Find where the given text appears and provide that cell's center as [X, Y] coordinate. 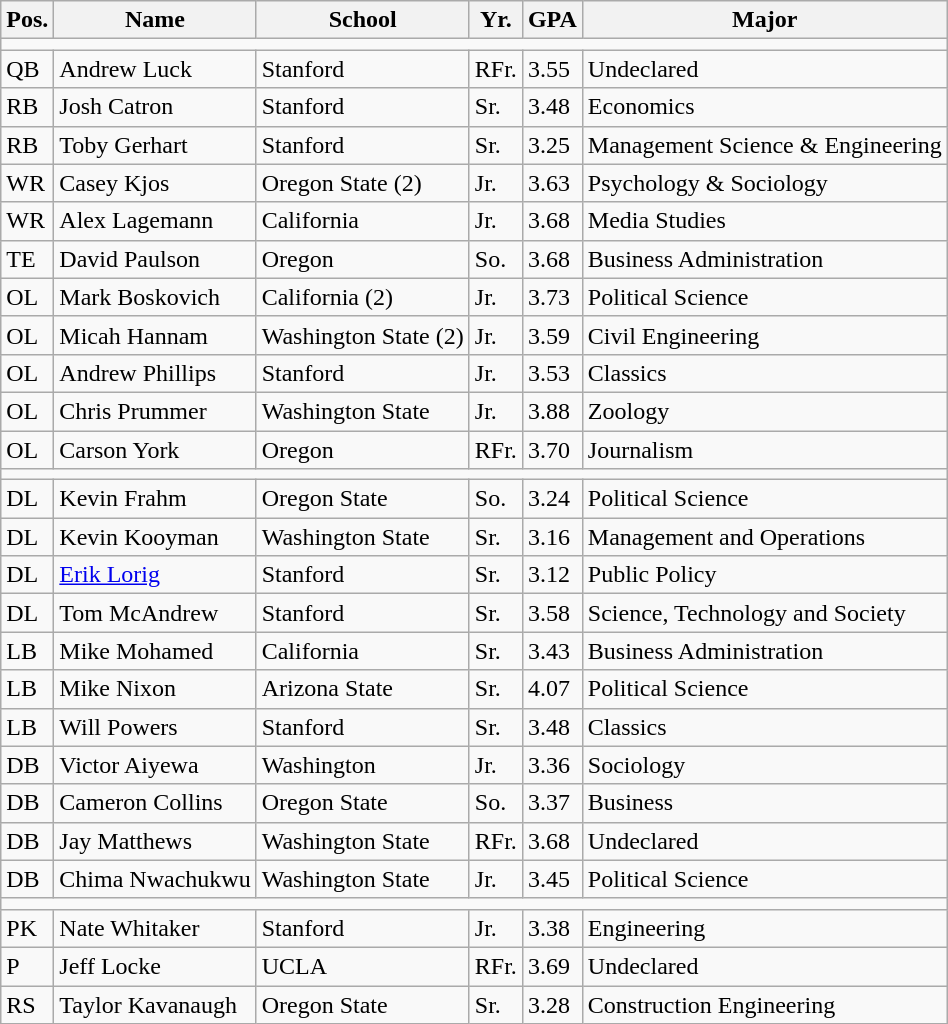
3.43 [552, 651]
Media Studies [764, 221]
Washington State (2) [362, 335]
Will Powers [155, 727]
Victor Aiyewa [155, 765]
Toby Gerhart [155, 145]
Psychology & Sociology [764, 183]
Jeff Locke [155, 966]
Science, Technology and Society [764, 613]
Name [155, 20]
Economics [764, 107]
Carson York [155, 449]
Erik Lorig [155, 575]
Business [764, 803]
Kevin Kooyman [155, 537]
Yr. [496, 20]
UCLA [362, 966]
3.58 [552, 613]
Journalism [764, 449]
Sociology [764, 765]
Cameron Collins [155, 803]
Andrew Phillips [155, 373]
Chima Nwachukwu [155, 879]
California (2) [362, 297]
School [362, 20]
TE [28, 259]
3.16 [552, 537]
3.24 [552, 499]
3.55 [552, 69]
4.07 [552, 689]
PK [28, 928]
Taylor Kavanaugh [155, 1005]
3.53 [552, 373]
3.38 [552, 928]
GPA [552, 20]
Casey Kjos [155, 183]
Public Policy [764, 575]
Josh Catron [155, 107]
David Paulson [155, 259]
RS [28, 1005]
Kevin Frahm [155, 499]
3.28 [552, 1005]
Washington [362, 765]
3.63 [552, 183]
P [28, 966]
3.88 [552, 411]
Chris Prummer [155, 411]
Jay Matthews [155, 841]
Engineering [764, 928]
Construction Engineering [764, 1005]
Andrew Luck [155, 69]
3.37 [552, 803]
3.12 [552, 575]
Tom McAndrew [155, 613]
Micah Hannam [155, 335]
Management and Operations [764, 537]
3.73 [552, 297]
3.36 [552, 765]
Oregon State (2) [362, 183]
Civil Engineering [764, 335]
Management Science & Engineering [764, 145]
Mike Nixon [155, 689]
3.69 [552, 966]
3.25 [552, 145]
Major [764, 20]
3.45 [552, 879]
Alex Lagemann [155, 221]
Mike Mohamed [155, 651]
3.70 [552, 449]
Zoology [764, 411]
Nate Whitaker [155, 928]
Arizona State [362, 689]
Pos. [28, 20]
3.59 [552, 335]
Mark Boskovich [155, 297]
QB [28, 69]
